Identify which cell holds the provided text, then report its [x, y] central coordinate. 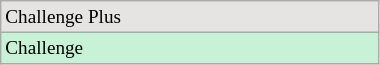
Challenge Plus [190, 17]
Challenge [190, 48]
